Locate the cell with the specified text and output its (x, y) center coordinate. 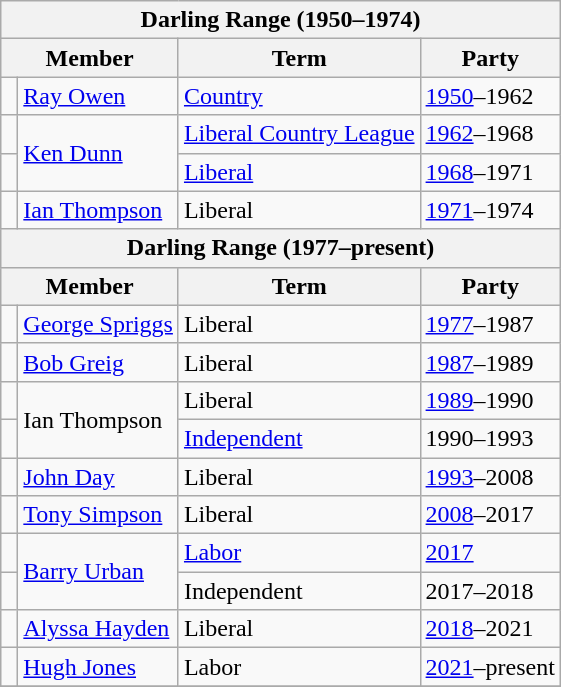
1989–1990 (490, 400)
Bob Greig (98, 362)
Darling Range (1950–1974) (281, 20)
Hugh Jones (98, 667)
1993–2008 (490, 477)
2008–2017 (490, 515)
Country (299, 96)
1968–1971 (490, 172)
1962–1968 (490, 134)
Ken Dunn (98, 153)
2021–present (490, 667)
Darling Range (1977–present) (281, 248)
2017 (490, 553)
Tony Simpson (98, 515)
Ray Owen (98, 96)
1977–1987 (490, 324)
1990–1993 (490, 438)
2018–2021 (490, 629)
George Spriggs (98, 324)
1971–1974 (490, 210)
John Day (98, 477)
Liberal Country League (299, 134)
Alyssa Hayden (98, 629)
1950–1962 (490, 96)
2017–2018 (490, 591)
Barry Urban (98, 572)
1987–1989 (490, 362)
